Locate the cell with the specified text and output its (x, y) center coordinate. 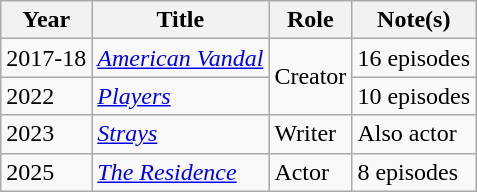
2022 (46, 96)
2017-18 (46, 58)
Also actor (414, 134)
Role (310, 20)
Year (46, 20)
10 episodes (414, 96)
8 episodes (414, 172)
Strays (180, 134)
2025 (46, 172)
Writer (310, 134)
Title (180, 20)
Creator (310, 77)
16 episodes (414, 58)
Note(s) (414, 20)
Players (180, 96)
2023 (46, 134)
American Vandal (180, 58)
The Residence (180, 172)
Actor (310, 172)
